Find where the given text appears and provide that cell's center as (x, y) coordinate. 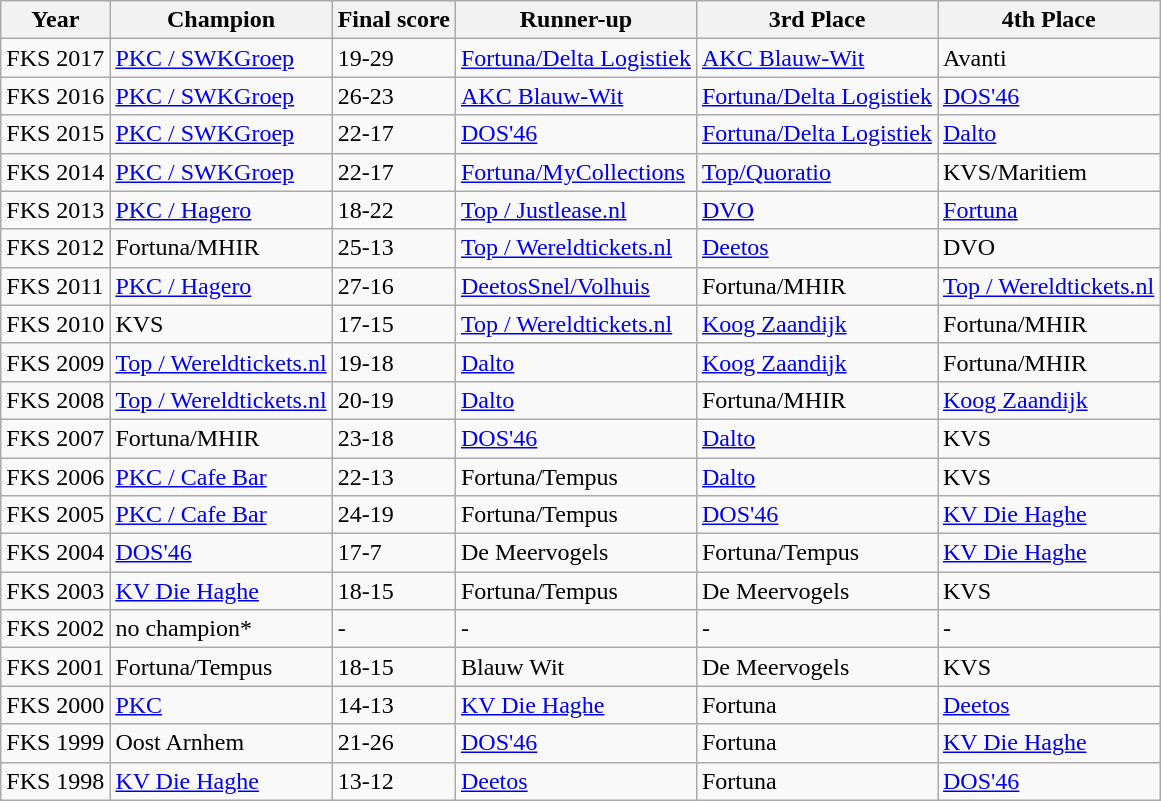
FKS 2006 (56, 477)
FKS 2004 (56, 553)
PKC (221, 705)
Year (56, 20)
FKS 1998 (56, 781)
FKS 2002 (56, 629)
Top / Justlease.nl (576, 210)
25-13 (394, 248)
14-13 (394, 705)
21-26 (394, 743)
Final score (394, 20)
Runner-up (576, 20)
24-19 (394, 515)
FKS 2012 (56, 248)
17-7 (394, 553)
FKS 2007 (56, 438)
FKS 2003 (56, 591)
FKS 2010 (56, 324)
Blauw Wit (576, 667)
13-12 (394, 781)
Champion (221, 20)
Oost Arnhem (221, 743)
17-15 (394, 324)
no champion* (221, 629)
19-18 (394, 362)
FKS 2015 (56, 134)
18-22 (394, 210)
FKS 2013 (56, 210)
Fortuna/MyCollections (576, 172)
Top/Quoratio (816, 172)
FKS 2001 (56, 667)
Avanti (1049, 58)
19-29 (394, 58)
FKS 2011 (56, 286)
FKS 2005 (56, 515)
FKS 2009 (56, 362)
KVS/Maritiem (1049, 172)
FKS 2017 (56, 58)
23-18 (394, 438)
26-23 (394, 96)
20-19 (394, 400)
FKS 2016 (56, 96)
22-13 (394, 477)
FKS 2008 (56, 400)
DeetosSnel/Volhuis (576, 286)
3rd Place (816, 20)
4th Place (1049, 20)
FKS 2014 (56, 172)
FKS 1999 (56, 743)
27-16 (394, 286)
FKS 2000 (56, 705)
